Capture the cell that displays the provided text and extract its (X, Y) central coordinate. 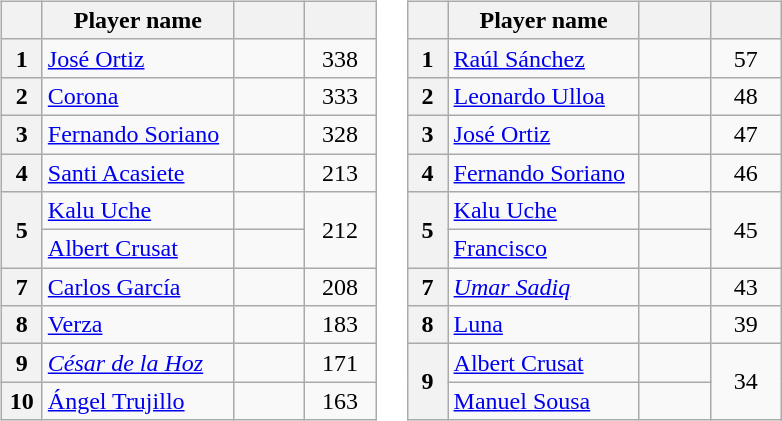
10 (22, 401)
Luna (544, 325)
171 (340, 363)
34 (746, 382)
Verza (138, 325)
208 (340, 287)
Corona (138, 96)
48 (746, 96)
183 (340, 325)
Umar Sadiq (544, 287)
Ángel Trujillo (138, 401)
212 (340, 230)
333 (340, 96)
Raúl Sánchez (544, 58)
213 (340, 173)
Manuel Sousa (544, 401)
Leonardo Ulloa (544, 96)
163 (340, 401)
Francisco (544, 249)
46 (746, 173)
338 (340, 58)
Carlos García (138, 287)
Santi Acasiete (138, 173)
45 (746, 230)
39 (746, 325)
César de la Hoz (138, 363)
328 (340, 134)
47 (746, 134)
57 (746, 58)
43 (746, 287)
